Locate the cell with the specified text and output its (X, Y) center coordinate. 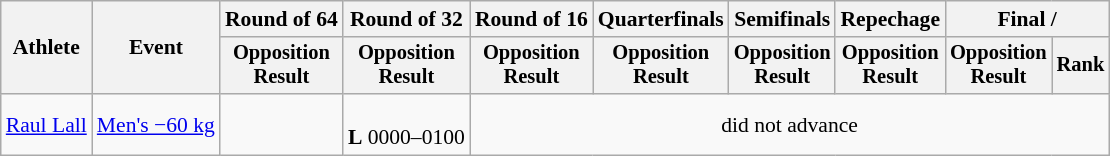
Athlete (46, 48)
Repechage (890, 19)
Semifinals (782, 19)
did not advance (790, 124)
Round of 16 (532, 19)
Quarterfinals (661, 19)
Men's −60 kg (156, 124)
Raul Lall (46, 124)
L 0000–0100 (406, 124)
Round of 32 (406, 19)
Round of 64 (282, 19)
Rank (1081, 66)
Event (156, 48)
Final / (1027, 19)
